From the cell containing the given text, extract its center point as [X, Y] coordinate. 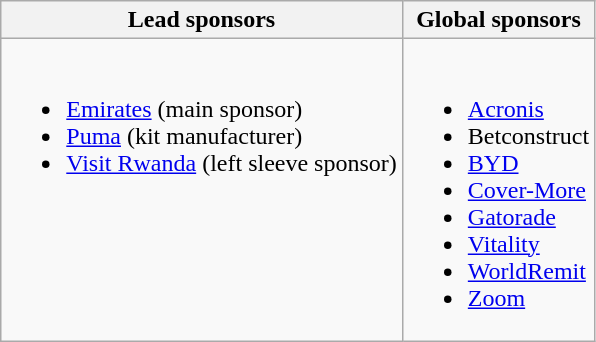
Global sponsors [498, 20]
Lead sponsors [202, 20]
AcronisBetconstructBYDCover-MoreGatoradeVitalityWorldRemitZoom [498, 190]
Emirates (main sponsor)Puma (kit manufacturer)Visit Rwanda (left sleeve sponsor) [202, 190]
